Identify which cell holds the provided text, then report its [x, y] central coordinate. 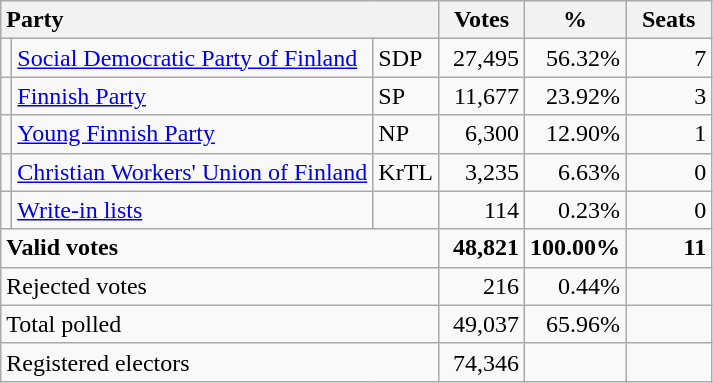
6,300 [482, 134]
23.92% [576, 96]
0.23% [576, 210]
3,235 [482, 172]
Social Democratic Party of Finland [192, 58]
Registered electors [220, 362]
11,677 [482, 96]
1 [669, 134]
NP [406, 134]
7 [669, 58]
3 [669, 96]
56.32% [576, 58]
114 [482, 210]
27,495 [482, 58]
% [576, 20]
0.44% [576, 286]
Votes [482, 20]
Total polled [220, 324]
Write-in lists [192, 210]
Party [220, 20]
49,037 [482, 324]
KrTL [406, 172]
Young Finnish Party [192, 134]
48,821 [482, 248]
216 [482, 286]
Valid votes [220, 248]
Christian Workers' Union of Finland [192, 172]
12.90% [576, 134]
11 [669, 248]
6.63% [576, 172]
65.96% [576, 324]
74,346 [482, 362]
Finnish Party [192, 96]
SDP [406, 58]
100.00% [576, 248]
Seats [669, 20]
Rejected votes [220, 286]
SP [406, 96]
